Detect which cell encompasses the target text, then output its (X, Y) center coordinate. 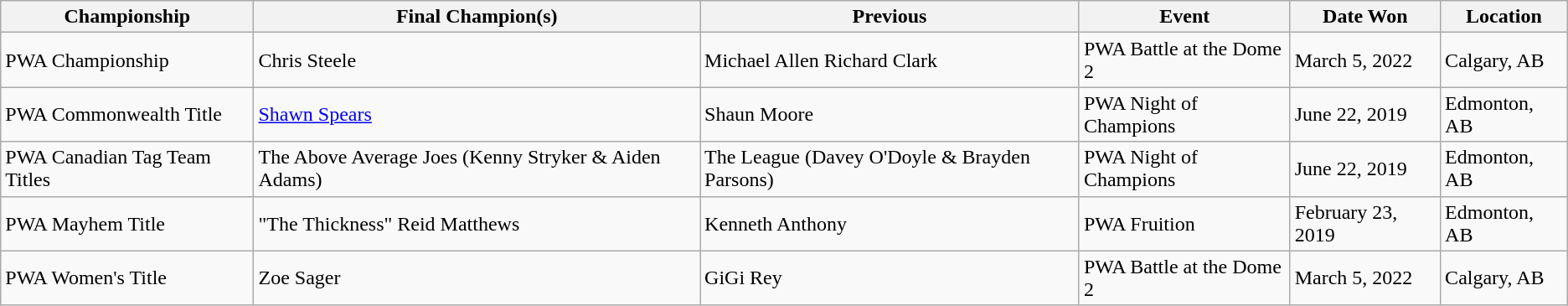
"The Thickness" Reid Matthews (477, 223)
PWA Mayhem Title (127, 223)
PWA Fruition (1184, 223)
Shawn Spears (477, 114)
Location (1504, 17)
Shaun Moore (890, 114)
Previous (890, 17)
Kenneth Anthony (890, 223)
Final Champion(s) (477, 17)
Event (1184, 17)
PWA Women's Title (127, 278)
Date Won (1365, 17)
GiGi Rey (890, 278)
Zoe Sager (477, 278)
The Above Average Joes (Kenny Stryker & Aiden Adams) (477, 169)
PWA Commonwealth Title (127, 114)
PWA Canadian Tag Team Titles (127, 169)
Michael Allen Richard Clark (890, 60)
February 23, 2019 (1365, 223)
PWA Championship (127, 60)
The League (Davey O'Doyle & Brayden Parsons) (890, 169)
Championship (127, 17)
Chris Steele (477, 60)
